Extract the [x, y] coordinate from the center of the cell holding the provided text.  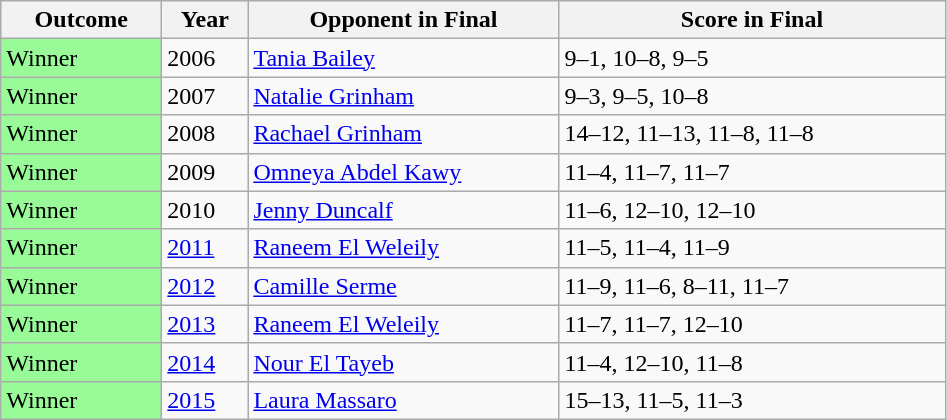
11–9, 11–6, 8–11, 11–7 [752, 286]
Nour El Tayeb [404, 362]
2006 [205, 58]
2009 [205, 172]
Camille Serme [404, 286]
11–7, 11–7, 12–10 [752, 324]
9–1, 10–8, 9–5 [752, 58]
Laura Massaro [404, 400]
Year [205, 20]
Outcome [82, 20]
Tania Bailey [404, 58]
9–3, 9–5, 10–8 [752, 96]
2014 [205, 362]
11–5, 11–4, 11–9 [752, 248]
Natalie Grinham [404, 96]
14–12, 11–13, 11–8, 11–8 [752, 134]
2010 [205, 210]
11–4, 12–10, 11–8 [752, 362]
Rachael Grinham [404, 134]
2008 [205, 134]
2015 [205, 400]
Jenny Duncalf [404, 210]
11–4, 11–7, 11–7 [752, 172]
2007 [205, 96]
2013 [205, 324]
Omneya Abdel Kawy [404, 172]
Opponent in Final [404, 20]
11–6, 12–10, 12–10 [752, 210]
2011 [205, 248]
15–13, 11–5, 11–3 [752, 400]
2012 [205, 286]
Score in Final [752, 20]
